Return (x, y) of the center of cell containing provided text 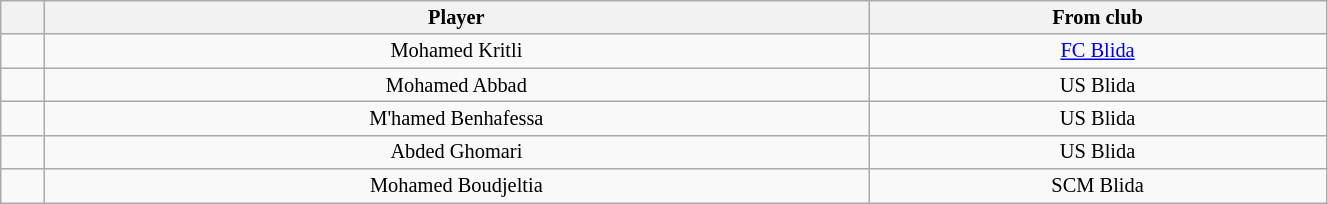
From club (1098, 17)
Mohamed Kritli (456, 51)
Mohamed Boudjeltia (456, 186)
FC Blida (1098, 51)
M'hamed Benhafessa (456, 118)
Abded Ghomari (456, 152)
SCM Blida (1098, 186)
Mohamed Abbad (456, 85)
Player (456, 17)
